Capture the cell that displays the provided text and extract its [x, y] central coordinate. 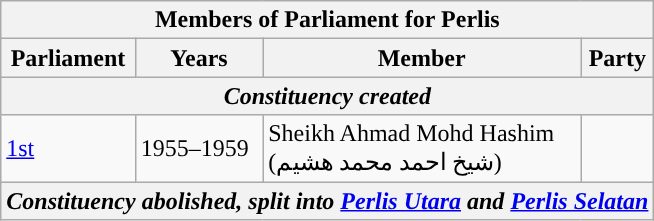
Parliament [68, 58]
Years [198, 58]
Members of Parliament for Perlis [328, 20]
1st [68, 148]
Party [618, 58]
1955–1959 [198, 148]
Constituency created [328, 96]
Constituency abolished, split into Perlis Utara and Perlis Selatan [328, 201]
Sheikh Ahmad Mohd Hashim (شيخ احمد محمد هشيم) [422, 148]
Member [422, 58]
